Extract the (X, Y) coordinate from the center of the cell holding the provided text.  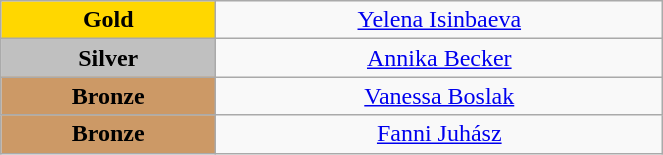
Yelena Isinbaeva (440, 20)
Gold (108, 20)
Vanessa Boslak (440, 96)
Fanni Juhász (440, 134)
Silver (108, 58)
Annika Becker (440, 58)
